Search for the cell housing the specified text and yield its (X, Y) center coordinate. 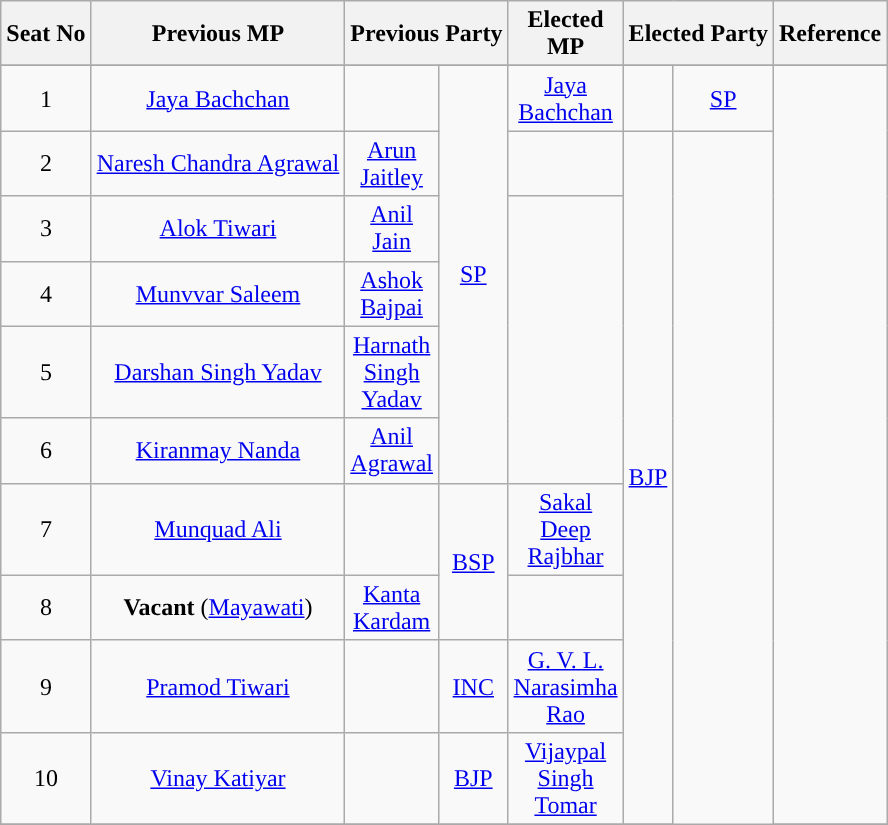
Arun Jaitley (392, 164)
10 (46, 778)
Sakal Deep Rajbhar (566, 529)
Previous Party (426, 34)
Harnath Singh Yadav (392, 372)
Munvvar Saleem (218, 294)
Pramod Tiwari (218, 686)
INC (473, 686)
Seat No (46, 34)
BSP (473, 562)
7 (46, 529)
Alok Tiwari (218, 228)
Vijaypal Singh Tomar (566, 778)
3 (46, 228)
1 (46, 98)
Vacant (Mayawati) (218, 608)
Naresh Chandra Agrawal (218, 164)
Kanta Kardam (392, 608)
Kiranmay Nanda (218, 450)
G. V. L. Narasimha Rao (566, 686)
Munquad Ali (218, 529)
Elected MP (566, 34)
2 (46, 164)
4 (46, 294)
Previous MP (218, 34)
Anil Jain (392, 228)
5 (46, 372)
8 (46, 608)
Darshan Singh Yadav (218, 372)
Elected Party (698, 34)
6 (46, 450)
Ashok Bajpai (392, 294)
9 (46, 686)
Reference (830, 34)
Anil Agrawal (392, 450)
Vinay Katiyar (218, 778)
